Find where the given text appears and provide that cell's center as [X, Y] coordinate. 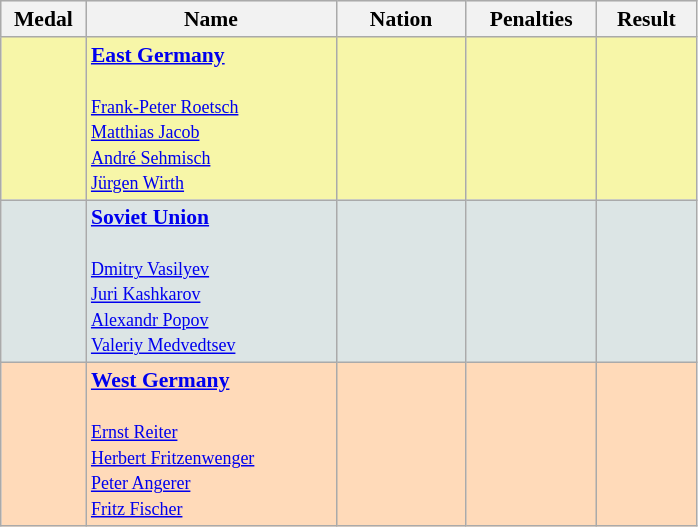
East GermanyFrank-Peter RoetschMatthias JacobAndré SehmischJürgen Wirth [211, 118]
West GermanyErnst ReiterHerbert FritzenwengerPeter AngererFritz Fischer [211, 444]
Medal [44, 19]
Nation [401, 19]
Penalties [531, 19]
Soviet UnionDmitry VasilyevJuri KashkarovAlexandr PopovValeriy Medvedtsev [211, 282]
Name [211, 19]
Result [646, 19]
